Provide the (X, Y) coordinate of the cell's center where the given text is located.  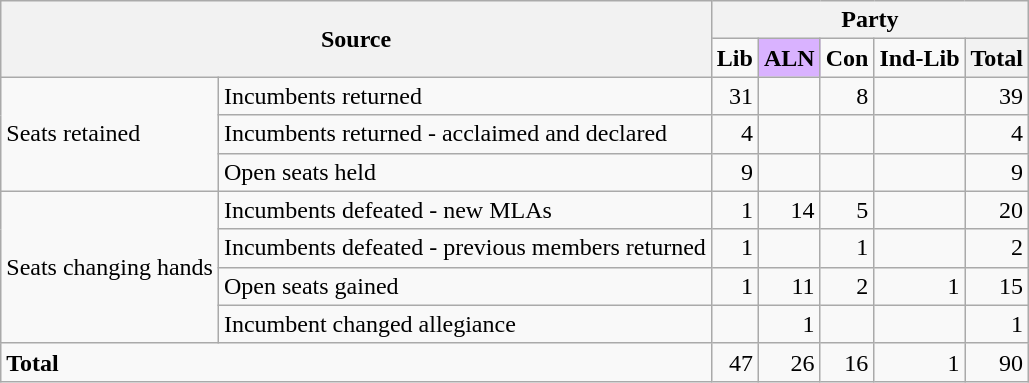
Lib (734, 58)
Incumbents defeated - new MLAs (464, 210)
Con (847, 58)
47 (734, 362)
Incumbent changed allegiance (464, 324)
Incumbents returned (464, 96)
Party (870, 20)
ALN (789, 58)
20 (997, 210)
Seats retained (110, 134)
Incumbents returned - acclaimed and declared (464, 134)
Incumbents defeated - previous members returned (464, 248)
Seats changing hands (110, 267)
8 (847, 96)
26 (789, 362)
11 (789, 286)
16 (847, 362)
15 (997, 286)
Open seats held (464, 172)
Source (356, 39)
14 (789, 210)
5 (847, 210)
90 (997, 362)
Open seats gained (464, 286)
31 (734, 96)
Ind-Lib (920, 58)
39 (997, 96)
